Extract the [X, Y] coordinate from the center of the cell holding the provided text.  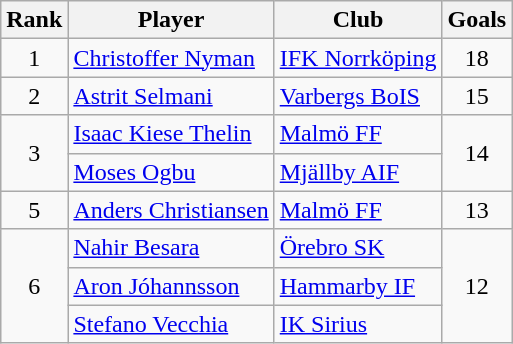
Mjällby AIF [358, 172]
6 [34, 286]
3 [34, 153]
Goals [477, 20]
5 [34, 210]
Aron Jóhannsson [171, 286]
Stefano Vecchia [171, 324]
Moses Ogbu [171, 172]
Anders Christiansen [171, 210]
Club [358, 20]
Rank [34, 20]
Örebro SK [358, 248]
IFK Norrköping [358, 58]
Astrit Selmani [171, 96]
2 [34, 96]
IK Sirius [358, 324]
Christoffer Nyman [171, 58]
12 [477, 286]
Varbergs BoIS [358, 96]
1 [34, 58]
Nahir Besara [171, 248]
Player [171, 20]
15 [477, 96]
14 [477, 153]
Hammarby IF [358, 286]
13 [477, 210]
Isaac Kiese Thelin [171, 134]
18 [477, 58]
